Search for the cell housing the specified text and yield its [x, y] center coordinate. 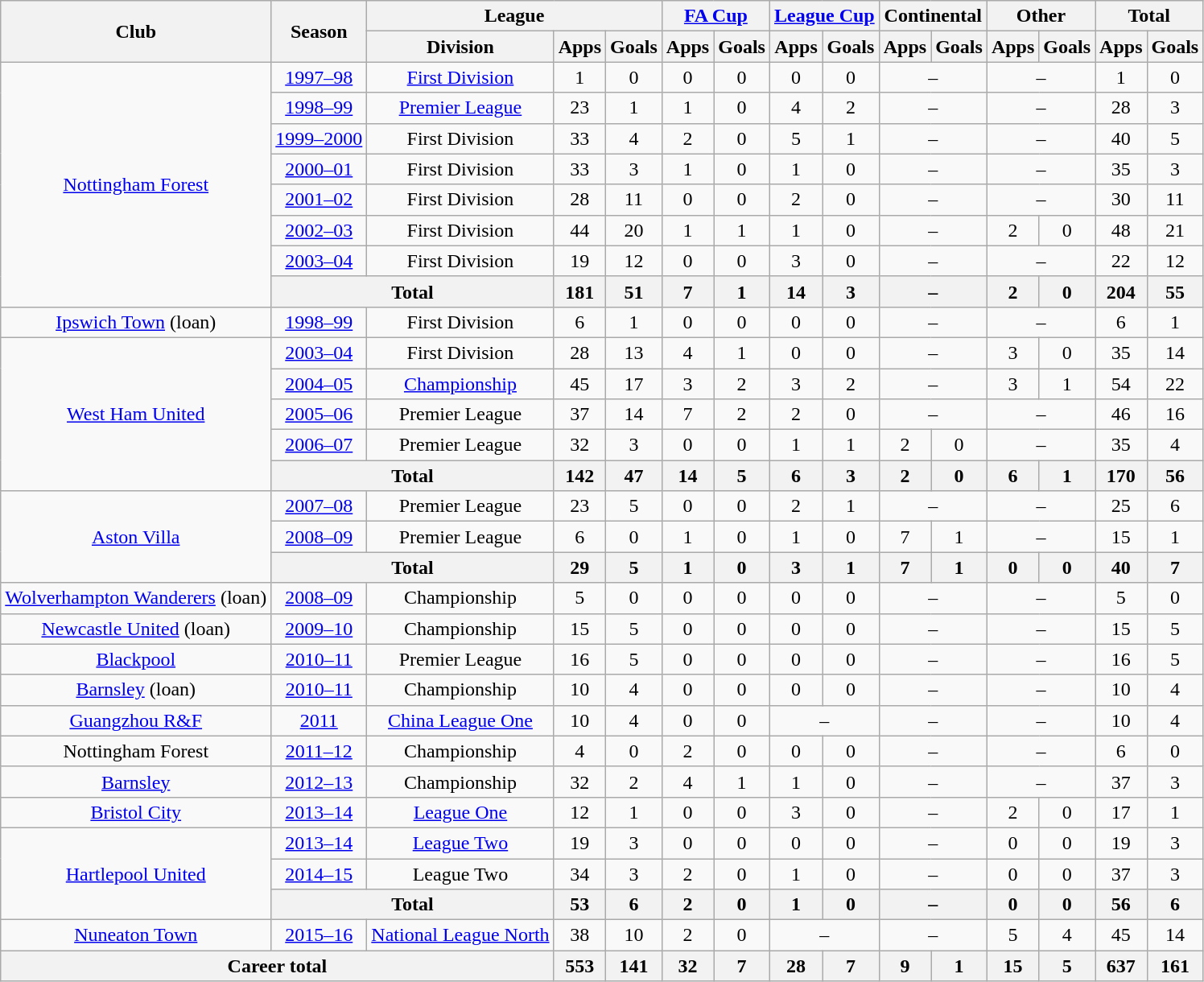
Blackpool [136, 659]
204 [1121, 291]
2007–08 [319, 506]
20 [634, 230]
League [514, 16]
Barnsley [136, 782]
Barnsley (loan) [136, 690]
Club [136, 31]
553 [579, 966]
Season [319, 31]
Career total [277, 966]
China League One [460, 720]
47 [634, 476]
Newcastle United (loan) [136, 629]
Ipswich Town (loan) [136, 322]
25 [1121, 506]
2001–02 [319, 200]
Hartlepool United [136, 873]
League One [460, 812]
2006–07 [319, 445]
181 [579, 291]
Other [1041, 16]
2011–12 [319, 751]
2005–06 [319, 415]
34 [579, 873]
29 [579, 567]
2000–01 [319, 169]
44 [579, 230]
38 [579, 935]
51 [634, 291]
West Ham United [136, 414]
Aston Villa [136, 537]
2011 [319, 720]
2014–15 [319, 873]
141 [634, 966]
1997–98 [319, 77]
48 [1121, 230]
2015–16 [319, 935]
2009–10 [319, 629]
9 [905, 966]
170 [1121, 476]
54 [1121, 384]
Continental [933, 16]
21 [1175, 230]
142 [579, 476]
National League North [460, 935]
2004–05 [319, 384]
Wolverhampton Wanderers (loan) [136, 598]
30 [1121, 200]
League Cup [824, 16]
2012–13 [319, 782]
55 [1175, 291]
2002–03 [319, 230]
FA Cup [715, 16]
Division [460, 47]
Guangzhou R&F [136, 720]
161 [1175, 966]
53 [579, 905]
Nuneaton Town [136, 935]
Bristol City [136, 812]
13 [634, 353]
1999–2000 [319, 138]
46 [1121, 415]
637 [1121, 966]
